Pinpoint the cell where the given text exists, returning its [X, Y] midpoint coordinate. 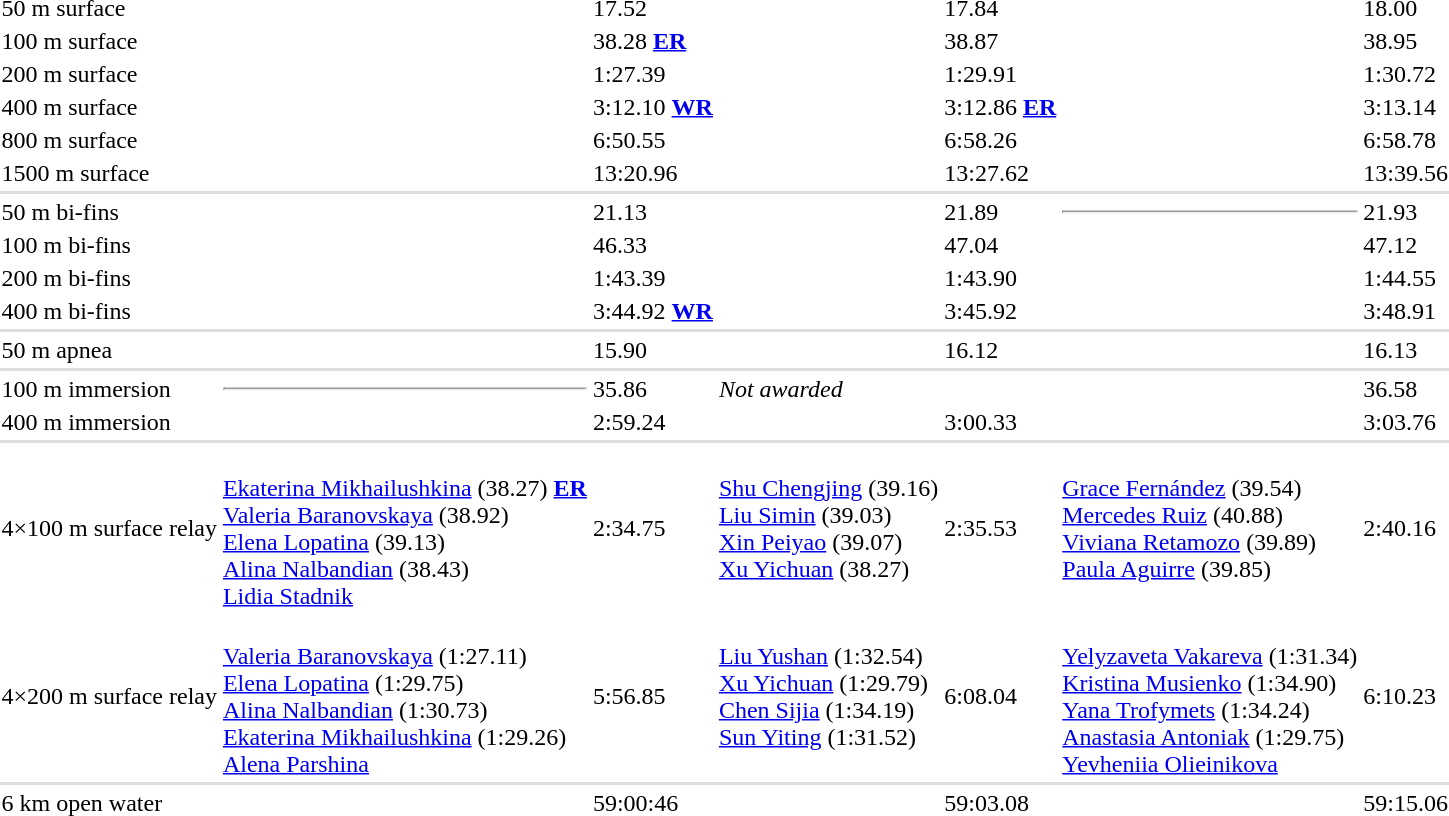
100 m surface [109, 41]
3:12.10 WR [652, 107]
400 m surface [109, 107]
38.28 ER [652, 41]
1:29.91 [1000, 74]
4×200 m surface relay [109, 696]
13:20.96 [652, 173]
Grace Fernández (39.54)Mercedes Ruiz (40.88)Viviana Retamozo (39.89)Paula Aguirre (39.85) [1210, 528]
Valeria Baranovskaya (1:27.11)Elena Lopatina (1:29.75)Alina Nalbandian (1:30.73)Ekaterina Mikhailushkina (1:29.26)Alena Parshina [404, 696]
400 m bi-fins [109, 311]
3:44.92 WR [652, 311]
Ekaterina Mikhailushkina (38.27) ERValeria Baranovskaya (38.92)Elena Lopatina (39.13)Alina Nalbandian (38.43)Lidia Stadnik [404, 528]
5:56.85 [652, 696]
35.86 [652, 389]
21.89 [1000, 212]
200 m surface [109, 74]
100 m immersion [109, 389]
46.33 [652, 245]
Not awarded [887, 389]
Shu Chengjing (39.16)Liu Simin (39.03)Xin Peiyao (39.07)Xu Yichuan (38.27) [828, 528]
1:27.39 [652, 74]
100 m bi-fins [109, 245]
1:43.90 [1000, 278]
4×100 m surface relay [109, 528]
200 m bi-fins [109, 278]
2:59.24 [652, 422]
3:12.86 ER [1000, 107]
3:45.92 [1000, 311]
13:27.62 [1000, 173]
6:58.26 [1000, 140]
15.90 [652, 350]
Yelyzaveta Vakareva (1:31.34)Kristina Musienko (1:34.90)Yana Trofymets (1:34.24)Anastasia Antoniak (1:29.75)Yevheniia Olieinikova [1210, 696]
3:00.33 [1000, 422]
1:43.39 [652, 278]
1500 m surface [109, 173]
21.13 [652, 212]
400 m immersion [109, 422]
50 m apnea [109, 350]
2:35.53 [1000, 528]
2:34.75 [652, 528]
6:08.04 [1000, 696]
47.04 [1000, 245]
16.12 [1000, 350]
6:50.55 [652, 140]
50 m bi-fins [109, 212]
Liu Yushan (1:32.54)Xu Yichuan (1:29.79)Chen Sijia (1:34.19)Sun Yiting (1:31.52) [828, 696]
38.87 [1000, 41]
800 m surface [109, 140]
